Find where the given text appears and provide that cell's center as [x, y] coordinate. 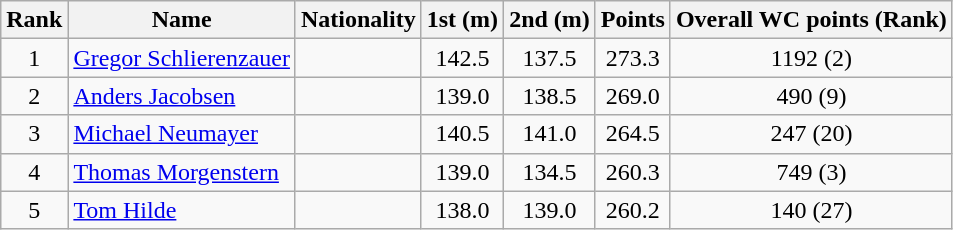
1st (m) [462, 20]
138.5 [550, 96]
1192 (2) [811, 58]
140 (27) [811, 210]
137.5 [550, 58]
138.0 [462, 210]
269.0 [632, 96]
2nd (m) [550, 20]
3 [34, 134]
260.2 [632, 210]
140.5 [462, 134]
Rank [34, 20]
490 (9) [811, 96]
141.0 [550, 134]
5 [34, 210]
2 [34, 96]
Points [632, 20]
Thomas Morgenstern [182, 172]
134.5 [550, 172]
Anders Jacobsen [182, 96]
749 (3) [811, 172]
273.3 [632, 58]
4 [34, 172]
Gregor Schlierenzauer [182, 58]
Overall WC points (Rank) [811, 20]
Michael Neumayer [182, 134]
Nationality [358, 20]
247 (20) [811, 134]
260.3 [632, 172]
Name [182, 20]
142.5 [462, 58]
Tom Hilde [182, 210]
264.5 [632, 134]
1 [34, 58]
